For the text-containing cell, return its midpoint in (X, Y) coordinate format. 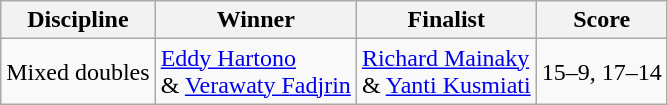
Eddy Hartono & Verawaty Fadjrin (256, 72)
Winner (256, 20)
Discipline (78, 20)
Richard Mainaky & Yanti Kusmiati (446, 72)
15–9, 17–14 (602, 72)
Finalist (446, 20)
Mixed doubles (78, 72)
Score (602, 20)
